Output the (x, y) coordinate of the center of the cell containing the given text.  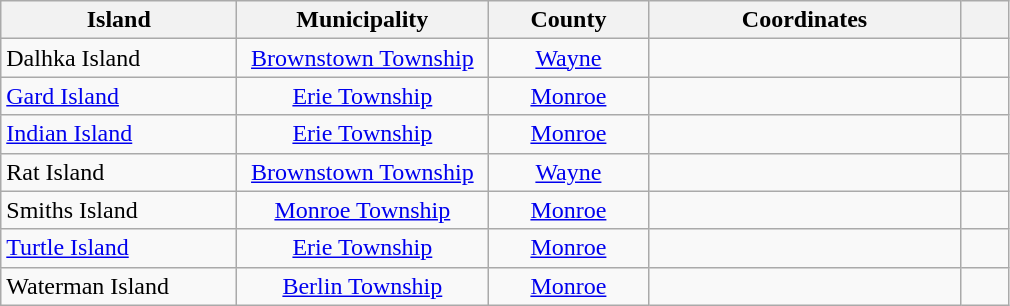
Smiths Island (119, 210)
Indian Island (119, 134)
Monroe Township (362, 210)
County (568, 20)
Berlin Township (362, 286)
Island (119, 20)
Dalhka Island (119, 58)
Gard Island (119, 96)
Rat Island (119, 172)
Waterman Island (119, 286)
Municipality (362, 20)
Turtle Island (119, 248)
Coordinates (804, 20)
